Return (X, Y) of the center of cell containing provided text 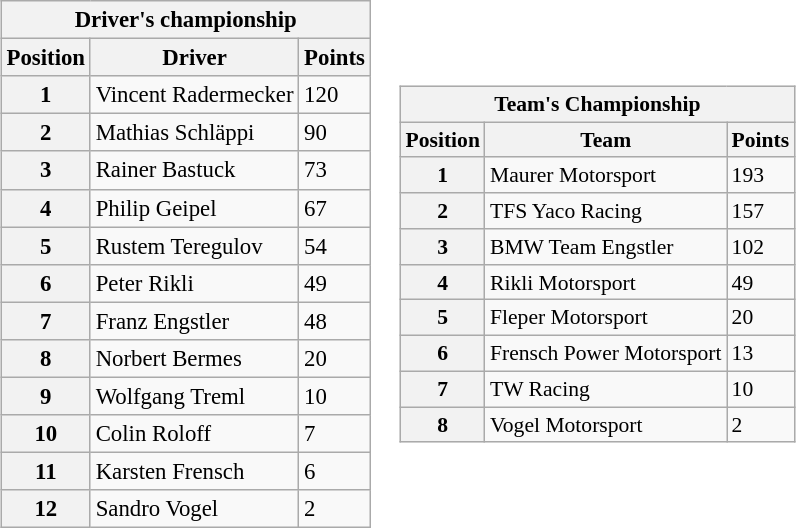
Vincent Radermecker (194, 95)
Norbert Bermes (194, 358)
Driver (194, 58)
Karsten Frensch (194, 471)
Wolfgang Treml (194, 396)
48 (334, 321)
9 (46, 396)
Mathias Schläppi (194, 133)
12 (46, 509)
120 (334, 95)
Vogel Motorsport (606, 425)
193 (761, 175)
Philip Geipel (194, 208)
67 (334, 208)
BMW Team Engstler (606, 247)
54 (334, 246)
Peter Rikli (194, 283)
157 (761, 211)
TFS Yaco Racing (606, 211)
Rikli Motorsport (606, 282)
Franz Engstler (194, 321)
Frensch Power Motorsport (606, 353)
Team (606, 140)
Rustem Teregulov (194, 246)
TW Racing (606, 389)
Team's Championship (597, 104)
90 (334, 133)
Rainer Bastuck (194, 170)
Colin Roloff (194, 434)
Sandro Vogel (194, 509)
11 (46, 471)
Maurer Motorsport (606, 175)
73 (334, 170)
Fleper Motorsport (606, 318)
Driver's championship (186, 20)
102 (761, 247)
13 (761, 353)
